For the text-containing cell, return its midpoint in (x, y) coordinate format. 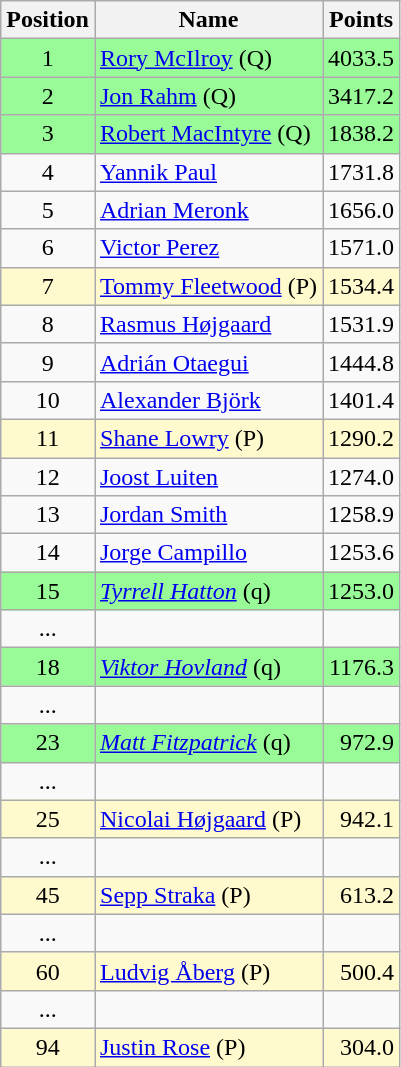
45 (48, 895)
613.2 (362, 895)
Shane Lowry (P) (208, 438)
Nicolai Højgaard (P) (208, 819)
Matt Fitzpatrick (q) (208, 743)
Jordan Smith (208, 515)
942.1 (362, 819)
Points (362, 20)
1444.8 (362, 362)
972.9 (362, 743)
8 (48, 324)
Jon Rahm (Q) (208, 96)
94 (48, 1047)
1274.0 (362, 477)
Viktor Hovland (q) (208, 667)
Victor Perez (208, 248)
1534.4 (362, 286)
1838.2 (362, 134)
Robert MacIntyre (Q) (208, 134)
1401.4 (362, 400)
Jorge Campillo (208, 553)
60 (48, 971)
Adrian Meronk (208, 210)
Adrián Otaegui (208, 362)
Ludvig Åberg (P) (208, 971)
14 (48, 553)
Rasmus Højgaard (208, 324)
23 (48, 743)
5 (48, 210)
Joost Luiten (208, 477)
4 (48, 172)
10 (48, 400)
1571.0 (362, 248)
7 (48, 286)
1258.9 (362, 515)
Justin Rose (P) (208, 1047)
3 (48, 134)
1290.2 (362, 438)
25 (48, 819)
1253.0 (362, 591)
6 (48, 248)
Alexander Björk (208, 400)
15 (48, 591)
Rory McIlroy (Q) (208, 58)
500.4 (362, 971)
1656.0 (362, 210)
18 (48, 667)
11 (48, 438)
1176.3 (362, 667)
1731.8 (362, 172)
304.0 (362, 1047)
Tommy Fleetwood (P) (208, 286)
1 (48, 58)
Tyrrell Hatton (q) (208, 591)
Position (48, 20)
9 (48, 362)
Name (208, 20)
Yannik Paul (208, 172)
2 (48, 96)
3417.2 (362, 96)
Sepp Straka (P) (208, 895)
12 (48, 477)
1253.6 (362, 553)
4033.5 (362, 58)
13 (48, 515)
1531.9 (362, 324)
